Locate the cell with the specified text and output its [X, Y] center coordinate. 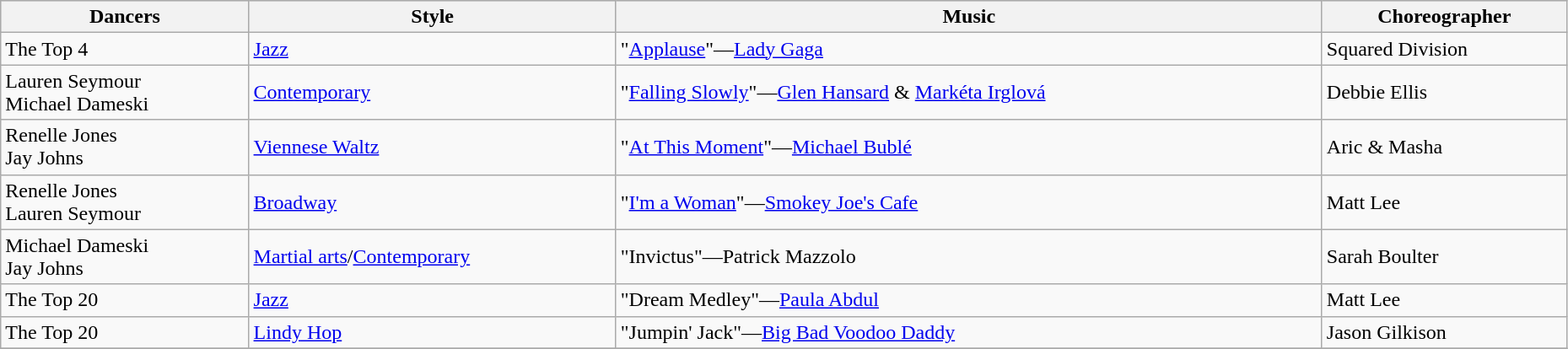
"Jumpin' Jack"—Big Bad Voodoo Daddy [968, 332]
Music [968, 17]
Choreographer [1444, 17]
Martial arts/Contemporary [432, 256]
Broadway [432, 202]
"Dream Medley"—Paula Abdul [968, 300]
Lindy Hop [432, 332]
Aric & Masha [1444, 147]
Jason Gilkison [1444, 332]
"Invictus"—Patrick Mazzolo [968, 256]
Lauren Seymour Michael Dameski [125, 93]
"Falling Slowly"—Glen Hansard & Markéta Irglová [968, 93]
Renelle Jones Lauren Seymour [125, 202]
Viennese Waltz [432, 147]
"I'm a Woman"—Smokey Joe's Cafe [968, 202]
"At This Moment"—Michael Bublé [968, 147]
Squared Division [1444, 49]
Contemporary [432, 93]
Debbie Ellis [1444, 93]
Sarah Boulter [1444, 256]
Style [432, 17]
"Applause"—Lady Gaga [968, 49]
Renelle Jones Jay Johns [125, 147]
Dancers [125, 17]
The Top 4 [125, 49]
Michael Dameski Jay Johns [125, 256]
